Identify which cell holds the provided text, then report its (X, Y) central coordinate. 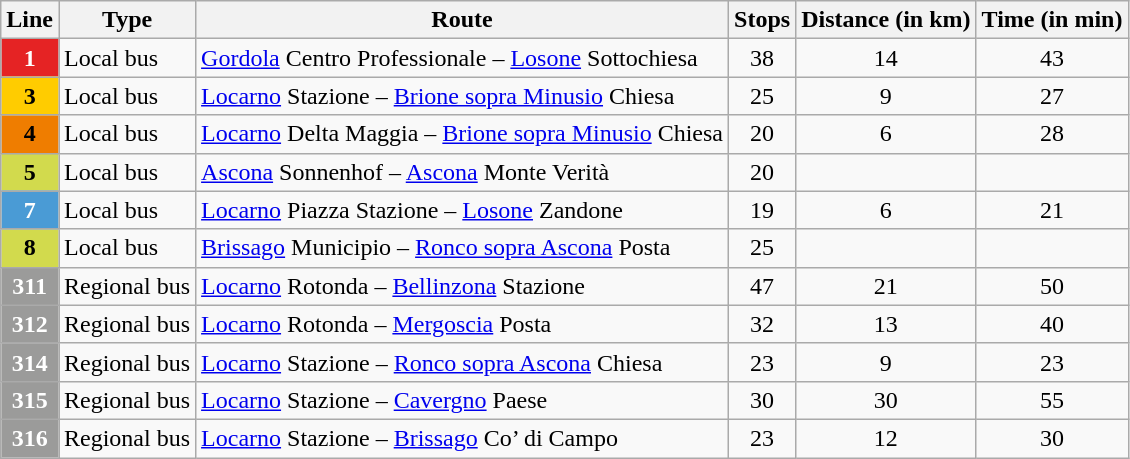
13 (886, 324)
7 (30, 210)
314 (30, 362)
19 (762, 210)
Route (462, 20)
32 (762, 324)
312 (30, 324)
Locarno Delta Maggia – Brione sopra Minusio Chiesa (462, 134)
4 (30, 134)
38 (762, 58)
43 (1052, 58)
Line (30, 20)
Type (126, 20)
1 (30, 58)
315 (30, 400)
Locarno Piazza Stazione – Losone Zandone (462, 210)
Locarno Rotonda – Bellinzona Stazione (462, 286)
27 (1052, 96)
8 (30, 248)
Locarno Stazione – Ronco sopra Ascona Chiesa (462, 362)
50 (1052, 286)
Locarno Stazione – Cavergno Paese (462, 400)
316 (30, 438)
311 (30, 286)
14 (886, 58)
28 (1052, 134)
Distance (in km) (886, 20)
Ascona Sonnenhof – Ascona Monte Verità (462, 172)
Stops (762, 20)
Gordola Centro Professionale – Losone Sottochiesa (462, 58)
3 (30, 96)
5 (30, 172)
40 (1052, 324)
Locarno Rotonda – Mergoscia Posta (462, 324)
12 (886, 438)
Locarno Stazione – Brissago Co’ di Campo (462, 438)
55 (1052, 400)
Locarno Stazione – Brione sopra Minusio Chiesa (462, 96)
Time (in min) (1052, 20)
47 (762, 286)
Brissago Municipio – Ronco sopra Ascona Posta (462, 248)
